Provide the [x, y] coordinate of the cell's center where the given text is located.  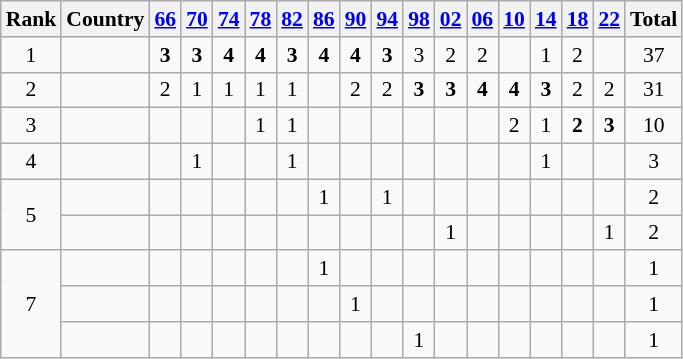
74 [229, 19]
14 [546, 19]
7 [32, 304]
18 [578, 19]
22 [609, 19]
02 [451, 19]
66 [165, 19]
06 [482, 19]
94 [387, 19]
78 [261, 19]
70 [197, 19]
Total [654, 19]
5 [32, 214]
37 [654, 55]
82 [292, 19]
98 [419, 19]
Rank [32, 19]
31 [654, 90]
86 [324, 19]
90 [356, 19]
Country [105, 19]
